Detect which cell encompasses the target text, then output its [X, Y] center coordinate. 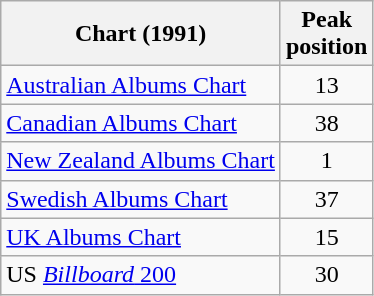
New Zealand Albums Chart [141, 161]
Swedish Albums Chart [141, 199]
1 [326, 161]
13 [326, 85]
Peakposition [326, 34]
US Billboard 200 [141, 275]
Canadian Albums Chart [141, 123]
Chart (1991) [141, 34]
UK Albums Chart [141, 237]
38 [326, 123]
15 [326, 237]
37 [326, 199]
30 [326, 275]
Australian Albums Chart [141, 85]
